Locate the cell with the specified text and output its [x, y] center coordinate. 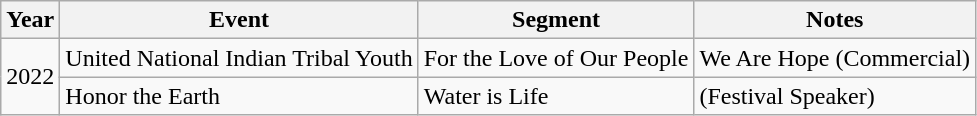
Event [239, 20]
2022 [30, 77]
Water is Life [556, 96]
For the Love of Our People [556, 58]
Notes [835, 20]
Honor the Earth [239, 96]
We Are Hope (Commercial) [835, 58]
(Festival Speaker) [835, 96]
United National Indian Tribal Youth [239, 58]
Year [30, 20]
Segment [556, 20]
